Pinpoint the cell where the given text exists, returning its [x, y] midpoint coordinate. 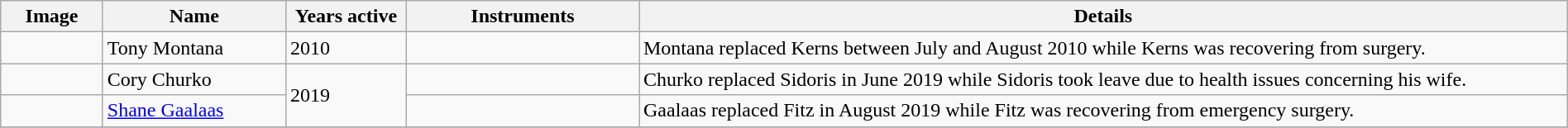
Tony Montana [194, 48]
Gaalaas replaced Fitz in August 2019 while Fitz was recovering from emergency surgery. [1103, 111]
2010 [346, 48]
Montana replaced Kerns between July and August 2010 while Kerns was recovering from surgery. [1103, 48]
2019 [346, 95]
Shane Gaalaas [194, 111]
Instruments [523, 17]
Name [194, 17]
Years active [346, 17]
Churko replaced Sidoris in June 2019 while Sidoris took leave due to health issues concerning his wife. [1103, 79]
Cory Churko [194, 79]
Details [1103, 17]
Image [52, 17]
